Determine the [X, Y] coordinate at the center of the cell enclosing the given text.  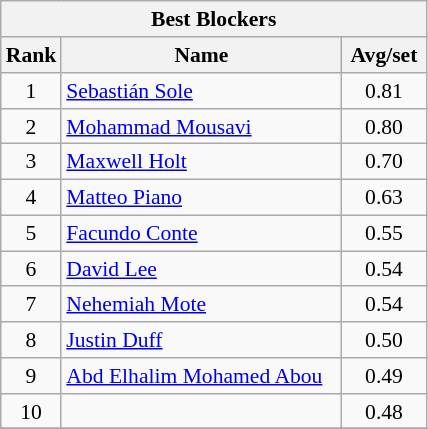
Justin Duff [201, 340]
Avg/set [384, 55]
0.63 [384, 197]
4 [32, 197]
3 [32, 162]
0.55 [384, 233]
7 [32, 304]
Abd Elhalim Mohamed Abou [201, 376]
6 [32, 269]
Facundo Conte [201, 233]
Mohammad Mousavi [201, 126]
9 [32, 376]
10 [32, 411]
2 [32, 126]
8 [32, 340]
0.80 [384, 126]
0.50 [384, 340]
Maxwell Holt [201, 162]
0.70 [384, 162]
David Lee [201, 269]
Matteo Piano [201, 197]
0.48 [384, 411]
1 [32, 91]
Rank [32, 55]
Name [201, 55]
0.49 [384, 376]
5 [32, 233]
Sebastián Sole [201, 91]
Best Blockers [214, 19]
0.81 [384, 91]
Nehemiah Mote [201, 304]
